Search for the cell housing the specified text and yield its [x, y] center coordinate. 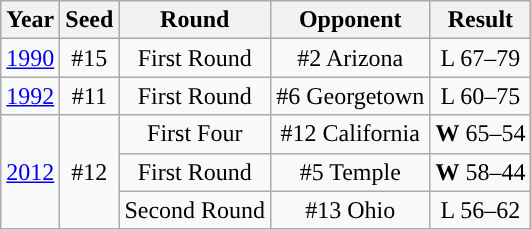
Year [30, 20]
Round [195, 20]
#12 [90, 172]
Result [480, 20]
Seed [90, 20]
W 58–44 [480, 172]
#15 [90, 58]
1990 [30, 58]
L 60–75 [480, 96]
First Four [195, 134]
L 56–62 [480, 210]
#5 Temple [350, 172]
#2 Arizona [350, 58]
2012 [30, 172]
Opponent [350, 20]
#6 Georgetown [350, 96]
Second Round [195, 210]
#11 [90, 96]
L 67–79 [480, 58]
1992 [30, 96]
W 65–54 [480, 134]
#13 Ohio [350, 210]
#12 California [350, 134]
